From the cell containing the given text, extract its center point as [x, y] coordinate. 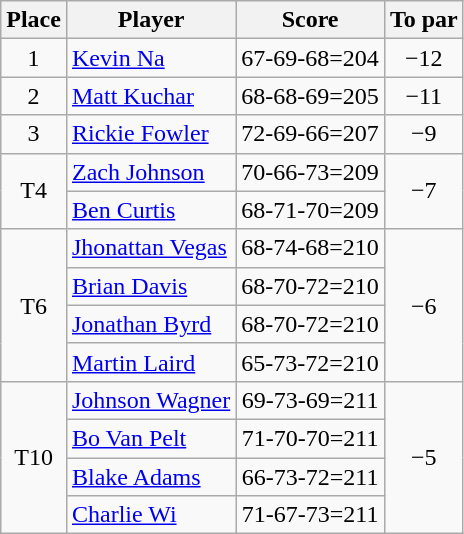
1 [34, 58]
T4 [34, 191]
Jhonattan Vegas [150, 248]
2 [34, 96]
−7 [424, 191]
T10 [34, 457]
T6 [34, 305]
Player [150, 20]
72-69-66=207 [310, 134]
To par [424, 20]
−12 [424, 58]
Charlie Wi [150, 515]
−6 [424, 305]
68-71-70=209 [310, 210]
Score [310, 20]
3 [34, 134]
71-67-73=211 [310, 515]
71-70-70=211 [310, 438]
Martin Laird [150, 362]
Brian Davis [150, 286]
69-73-69=211 [310, 400]
Kevin Na [150, 58]
−9 [424, 134]
Zach Johnson [150, 172]
68-74-68=210 [310, 248]
Johnson Wagner [150, 400]
Place [34, 20]
Blake Adams [150, 477]
70-66-73=209 [310, 172]
68-68-69=205 [310, 96]
Matt Kuchar [150, 96]
65-73-72=210 [310, 362]
Jonathan Byrd [150, 324]
−11 [424, 96]
−5 [424, 457]
67-69-68=204 [310, 58]
Rickie Fowler [150, 134]
Ben Curtis [150, 210]
66-73-72=211 [310, 477]
Bo Van Pelt [150, 438]
